Output the (X, Y) coordinate of the center of the cell containing the given text.  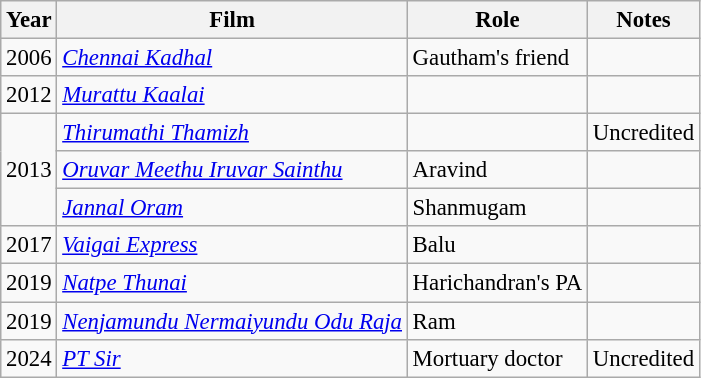
Shanmugam (497, 208)
2012 (29, 95)
Notes (644, 20)
Role (497, 20)
Vaigai Express (232, 245)
Natpe Thunai (232, 283)
2006 (29, 58)
Film (232, 20)
Oruvar Meethu Iruvar Sainthu (232, 170)
Aravind (497, 170)
Murattu Kaalai (232, 95)
Harichandran's PA (497, 283)
Jannal Oram (232, 208)
Year (29, 20)
Thirumathi Thamizh (232, 133)
Nenjamundu Nermaiyundu Odu Raja (232, 321)
PT Sir (232, 358)
Ram (497, 321)
2024 (29, 358)
2013 (29, 170)
Chennai Kadhal (232, 58)
Balu (497, 245)
Gautham's friend (497, 58)
Mortuary doctor (497, 358)
2017 (29, 245)
